Output the (X, Y) coordinate of the center of the cell containing the given text.  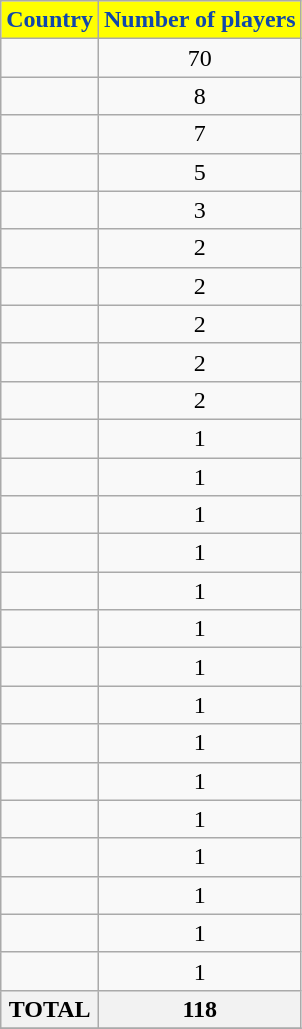
7 (200, 134)
Number of players (200, 20)
Country (50, 20)
118 (200, 1009)
5 (200, 172)
8 (200, 96)
TOTAL (50, 1009)
3 (200, 210)
70 (200, 58)
